Extract the [x, y] coordinate from the center of the cell holding the provided text.  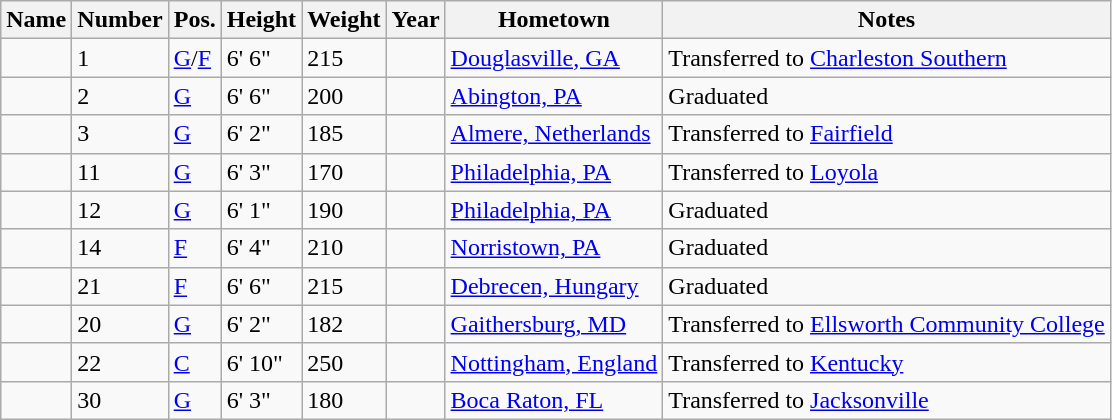
Gaithersburg, MD [554, 324]
Transferred to Kentucky [886, 362]
Transferred to Jacksonville [886, 400]
Nottingham, England [554, 362]
182 [344, 324]
Abington, PA [554, 96]
Transferred to Fairfield [886, 134]
20 [120, 324]
Almere, Netherlands [554, 134]
Transferred to Ellsworth Community College [886, 324]
11 [120, 172]
Number [120, 20]
185 [344, 134]
30 [120, 400]
170 [344, 172]
190 [344, 210]
6' 4" [261, 248]
Debrecen, Hungary [554, 286]
Norristown, PA [554, 248]
Boca Raton, FL [554, 400]
Douglasville, GA [554, 58]
Pos. [194, 20]
Name [36, 20]
Height [261, 20]
14 [120, 248]
Notes [886, 20]
250 [344, 362]
200 [344, 96]
6' 10" [261, 362]
C [194, 362]
Hometown [554, 20]
Transferred to Loyola [886, 172]
22 [120, 362]
Weight [344, 20]
210 [344, 248]
6' 1" [261, 210]
12 [120, 210]
21 [120, 286]
Transferred to Charleston Southern [886, 58]
G/F [194, 58]
180 [344, 400]
2 [120, 96]
Year [416, 20]
1 [120, 58]
3 [120, 134]
